For the text-containing cell, return its midpoint in [x, y] coordinate format. 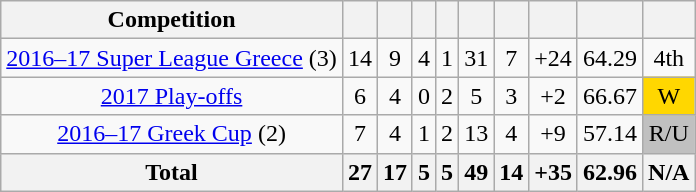
Total [172, 172]
+24 [554, 58]
2016–17 Greek Cup (2) [172, 134]
+2 [554, 96]
64.29 [610, 58]
W [669, 96]
66.67 [610, 96]
6 [360, 96]
0 [424, 96]
Competition [172, 20]
N/A [669, 172]
R/U [669, 134]
57.14 [610, 134]
13 [476, 134]
62.96 [610, 172]
49 [476, 172]
27 [360, 172]
17 [394, 172]
3 [512, 96]
2016–17 Super League Greece (3) [172, 58]
2017 Play-offs [172, 96]
+9 [554, 134]
4th [669, 58]
+35 [554, 172]
9 [394, 58]
31 [476, 58]
